Capture the cell that displays the provided text and extract its (X, Y) central coordinate. 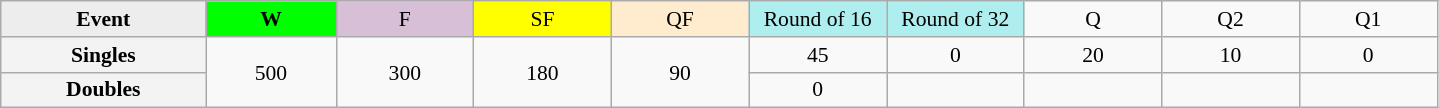
Event (104, 19)
20 (1093, 55)
45 (818, 55)
Doubles (104, 90)
Singles (104, 55)
Round of 16 (818, 19)
W (271, 19)
10 (1231, 55)
Round of 32 (955, 19)
500 (271, 72)
Q2 (1231, 19)
F (405, 19)
Q (1093, 19)
90 (680, 72)
SF (543, 19)
Q1 (1368, 19)
QF (680, 19)
300 (405, 72)
180 (543, 72)
